Find where the given text appears and provide that cell's center as (x, y) coordinate. 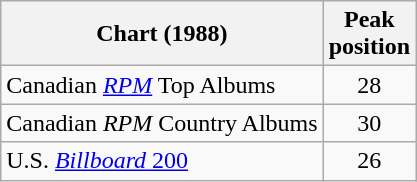
Canadian RPM Top Albums (162, 85)
28 (369, 85)
26 (369, 161)
30 (369, 123)
Canadian RPM Country Albums (162, 123)
U.S. Billboard 200 (162, 161)
Chart (1988) (162, 34)
Peakposition (369, 34)
